Determine the [X, Y] coordinate at the center of the cell enclosing the given text.  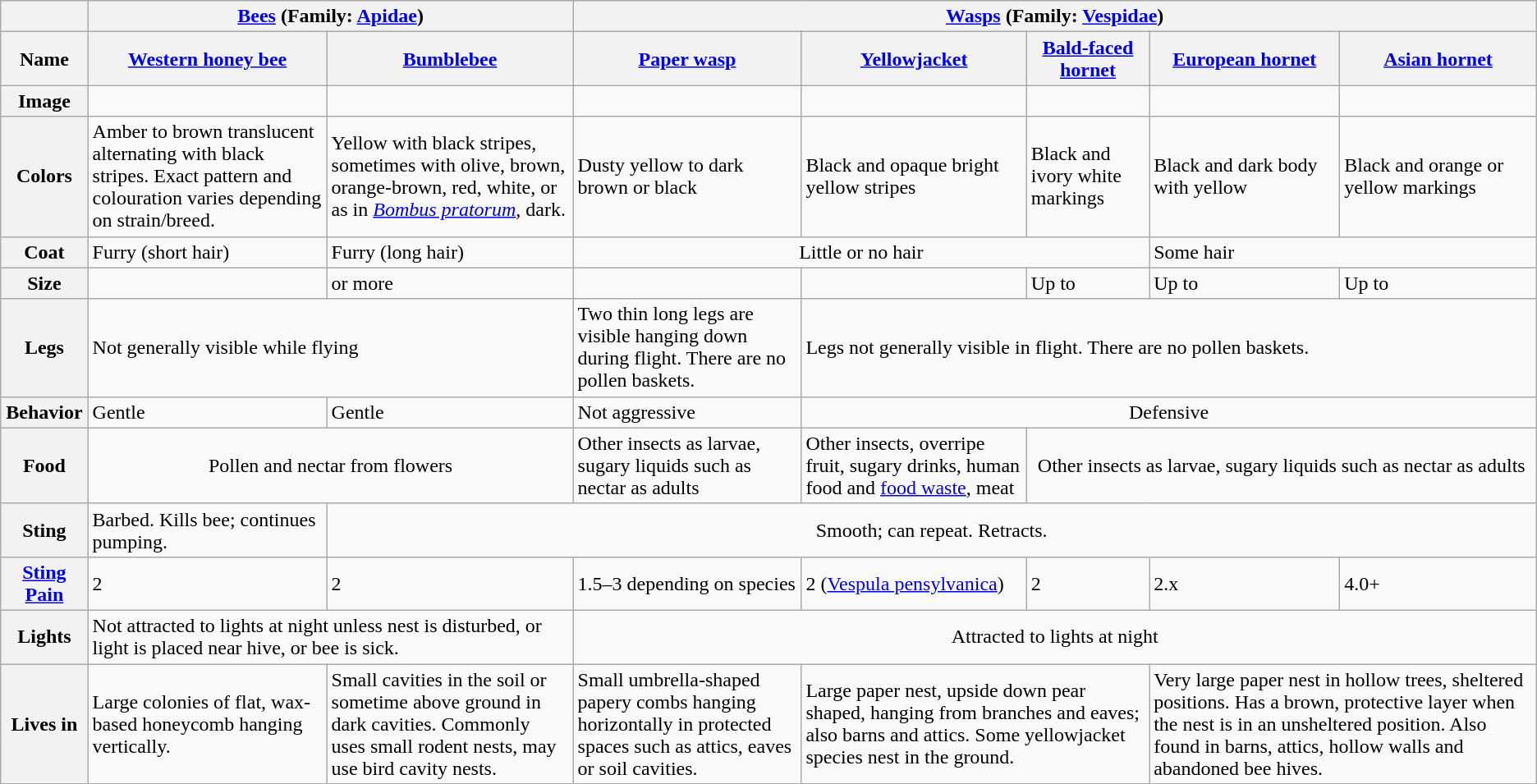
Image [44, 101]
Furry (long hair) [450, 252]
Legs not generally visible in flight. There are no pollen baskets. [1169, 348]
Coat [44, 252]
Name [44, 59]
Furry (short hair) [207, 252]
Black and dark body with yellow [1245, 177]
Pollen and nectar from flowers [330, 465]
4.0+ [1438, 583]
Small cavities in the soil or sometime above ground in dark cavities. Commonly uses small rodent nests, may use bird cavity nests. [450, 723]
Bald-faced hornet [1087, 59]
Dusty yellow to dark brown or black [687, 177]
Two thin long legs are visible hanging down during flight. There are no pollen baskets. [687, 348]
Yellowjacket [914, 59]
Yellow with black stripes, sometimes with olive, brown, orange-brown, red, white, or as in Bombus pratorum, dark. [450, 177]
1.5–3 depending on species [687, 583]
Black and ivory white markings [1087, 177]
Small umbrella-shaped papery combs hanging horizontally in protected spaces such as attics, eaves or soil cavities. [687, 723]
Colors [44, 177]
Western honey bee [207, 59]
Black and opaque bright yellow stripes [914, 177]
Lives in [44, 723]
Sting Pain [44, 583]
Not generally visible while flying [330, 348]
Asian hornet [1438, 59]
Attracted to lights at night [1054, 637]
Large paper nest, upside down pear shaped, hanging from branches and eaves; also barns and attics. Some yellowjacket species nest in the ground. [975, 723]
Little or no hair [861, 252]
European hornet [1245, 59]
Bumblebee [450, 59]
Size [44, 283]
or more [450, 283]
2.x [1245, 583]
Food [44, 465]
Wasps (Family: Vespidae) [1054, 16]
Behavior [44, 412]
Legs [44, 348]
Not attracted to lights at night unless nest is disturbed, or light is placed near hive, or bee is sick. [330, 637]
Black and orange or yellow markings [1438, 177]
2 (Vespula pensylvanica) [914, 583]
Large colonies of flat, wax-based honeycomb hanging vertically. [207, 723]
Some hair [1343, 252]
Barbed. Kills bee; continues pumping. [207, 530]
Smooth; can repeat. Retracts. [931, 530]
Sting [44, 530]
Paper wasp [687, 59]
Amber to brown translucent alternating with black stripes. Exact pattern and colouration varies depending on strain/breed. [207, 177]
Bees (Family: Apidae) [330, 16]
Other insects, overripe fruit, sugary drinks, human food and food waste, meat [914, 465]
Lights [44, 637]
Defensive [1169, 412]
Not aggressive [687, 412]
